Pinpoint the cell where the given text exists, returning its (x, y) midpoint coordinate. 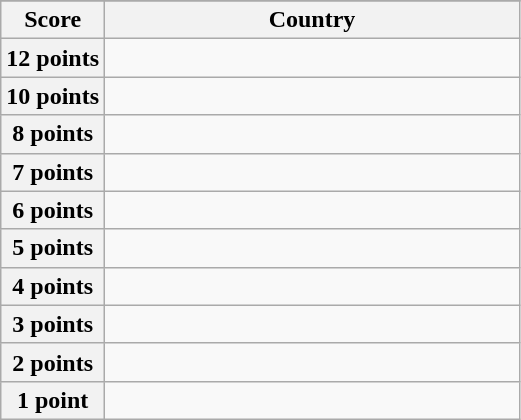
4 points (53, 286)
Country (312, 20)
Score (53, 20)
8 points (53, 134)
10 points (53, 96)
2 points (53, 362)
5 points (53, 248)
1 point (53, 400)
7 points (53, 172)
12 points (53, 58)
6 points (53, 210)
3 points (53, 324)
